Identify which cell holds the provided text, then report its (X, Y) central coordinate. 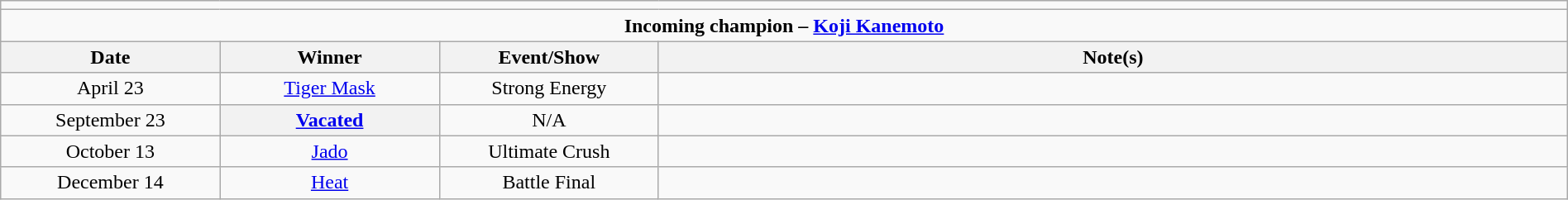
Tiger Mask (329, 88)
April 23 (111, 88)
Strong Energy (549, 88)
Note(s) (1113, 57)
Event/Show (549, 57)
Incoming champion – Koji Kanemoto (784, 26)
Date (111, 57)
October 13 (111, 151)
Ultimate Crush (549, 151)
Heat (329, 183)
Winner (329, 57)
Vacated (329, 120)
December 14 (111, 183)
N/A (549, 120)
September 23 (111, 120)
Battle Final (549, 183)
Jado (329, 151)
